Identify which cell holds the provided text, then report its [X, Y] central coordinate. 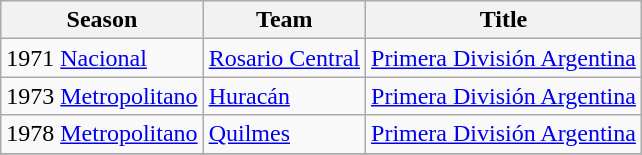
1973 Metropolitano [102, 96]
1978 Metropolitano [102, 134]
Title [504, 20]
1971 Nacional [102, 58]
Huracán [284, 96]
Rosario Central [284, 58]
Quilmes [284, 134]
Season [102, 20]
Team [284, 20]
